Search for the cell housing the specified text and yield its (X, Y) center coordinate. 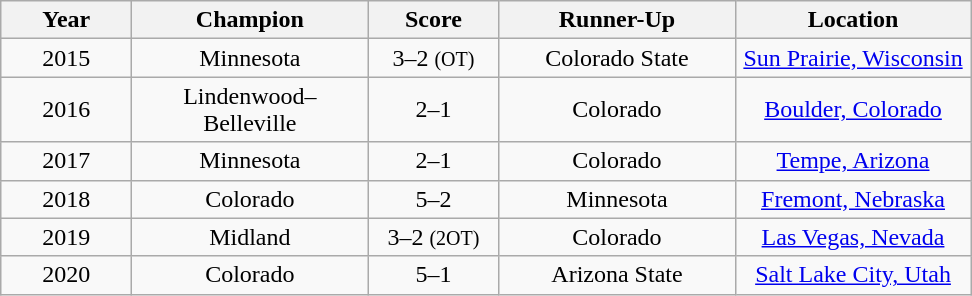
Colorado State (617, 58)
2017 (66, 161)
3–2 (OT) (434, 58)
Boulder, Colorado (853, 110)
Score (434, 20)
Location (853, 20)
5–1 (434, 275)
Champion (250, 20)
Fremont, Nebraska (853, 199)
Runner-Up (617, 20)
Salt Lake City, Utah (853, 275)
Tempe, Arizona (853, 161)
Lindenwood–Belleville (250, 110)
Arizona State (617, 275)
Year (66, 20)
2016 (66, 110)
Sun Prairie, Wisconsin (853, 58)
2020 (66, 275)
3–2 (2OT) (434, 237)
2015 (66, 58)
2018 (66, 199)
5–2 (434, 199)
Midland (250, 237)
Las Vegas, Nevada (853, 237)
2019 (66, 237)
